From the cell containing the given text, extract its center point as (X, Y) coordinate. 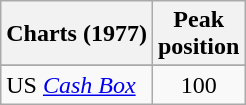
Peakposition (198, 34)
100 (198, 85)
US Cash Box (77, 85)
Charts (1977) (77, 34)
